From the cell containing the given text, extract its center point as (x, y) coordinate. 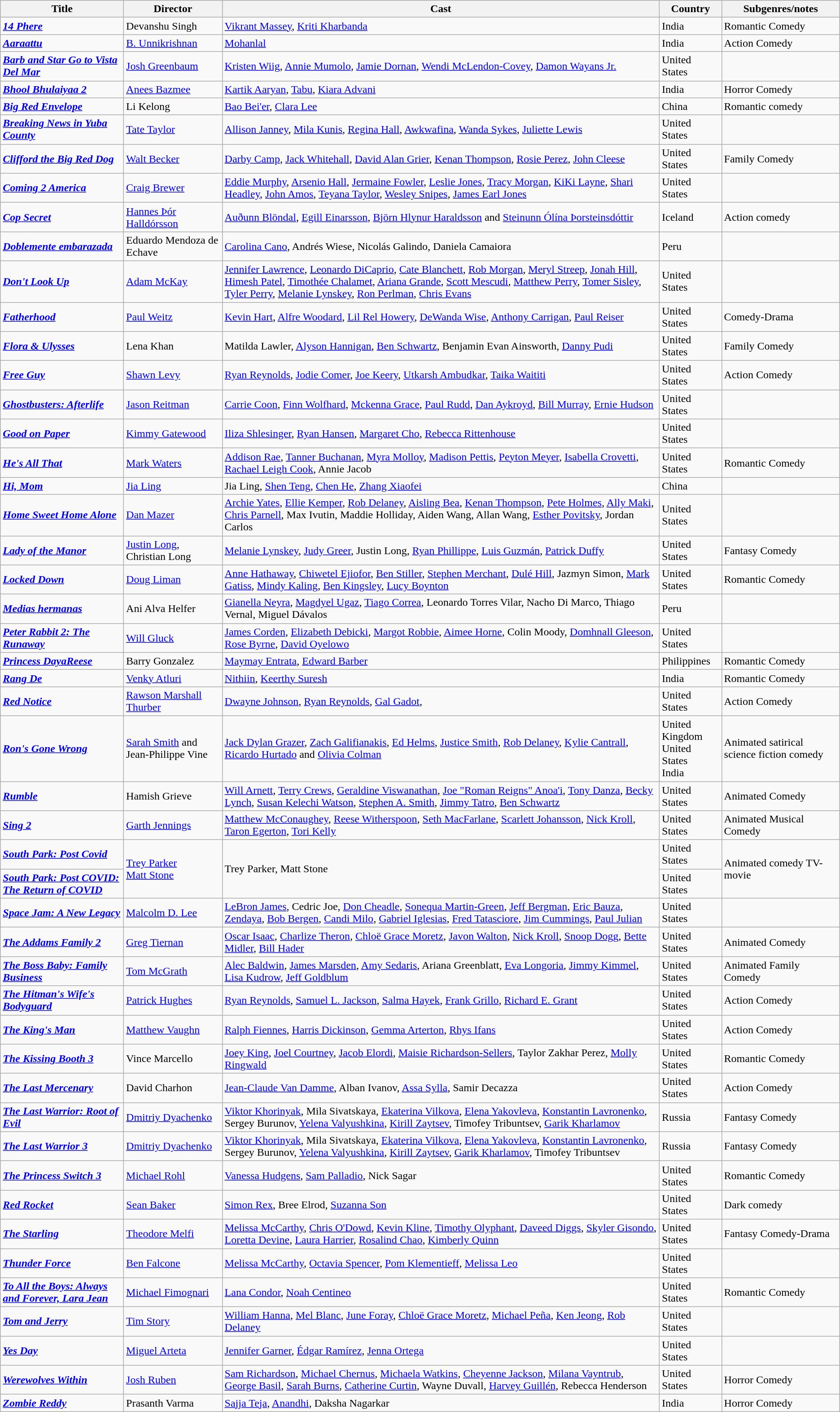
Adam McKay (173, 281)
Sing 2 (62, 826)
To All the Boys: Always and Forever, Lara Jean (62, 1292)
Darby Camp, Jack Whitehall, David Alan Grier, Kenan Thompson, Rosie Perez, John Cleese (441, 159)
Comedy-Drama (781, 317)
William Hanna, Mel Blanc, June Foray, Chloë Grace Moretz, Michael Peña, Ken Jeong, Rob Delaney (441, 1322)
Medias hermanas (62, 608)
Tom McGrath (173, 971)
He's All That (62, 463)
Clifford the Big Red Dog (62, 159)
Animated satirical science fiction comedy (781, 748)
Thunder Force (62, 1263)
James Corden, Elizabeth Debicki, Margot Robbie, Aimee Horne, Colin Moody, Domhnall Gleeson, Rose Byrne, David Oyelowo (441, 638)
Hi, Mom (62, 486)
Philippines (691, 661)
Michael Fimognari (173, 1292)
Free Guy (62, 375)
Patrick Hughes (173, 1001)
Walt Becker (173, 159)
Paul Weitz (173, 317)
Tom and Jerry (62, 1322)
Kristen Wiig, Annie Mumolo, Jamie Dornan, Wendi McLendon-Covey, Damon Wayans Jr. (441, 66)
Big Red Envelope (62, 106)
Vikrant Massey, Kriti Kharbanda (441, 26)
Lady of the Manor (62, 550)
Bhool Bhulaiyaa 2 (62, 89)
South Park: Post Covid (62, 854)
Ghostbusters: Afterlife (62, 405)
Rawson Marshall Thurber (173, 701)
Trey Parker, Matt Stone (441, 869)
Michael Rohl (173, 1176)
B. Unnikrishnan (173, 43)
Jason Reitman (173, 405)
The King's Man (62, 1029)
Animated Musical Comedy (781, 826)
Jennifer Garner, Édgar Ramírez, Jenna Ortega (441, 1351)
Kimmy Gatewood (173, 433)
Ben Falcone (173, 1263)
Vanessa Hudgens, Sam Palladio, Nick Sagar (441, 1176)
Mohanlal (441, 43)
Ralph Fiennes, Harris Dickinson, Gemma Arterton, Rhys Ifans (441, 1029)
The Princess Switch 3 (62, 1176)
Alec Baldwin, James Marsden, Amy Sedaris, Ariana Greenblatt, Eva Longoria, Jimmy Kimmel, Lisa Kudrow, Jeff Goldblum (441, 971)
David Charhon (173, 1088)
The Kissing Booth 3 (62, 1059)
Good on Paper (62, 433)
Rumble (62, 796)
Breaking News in Yuba County (62, 129)
Cast (441, 9)
Kartik Aaryan, Tabu, Kiara Advani (441, 89)
Iliza Shlesinger, Ryan Hansen, Margaret Cho, Rebecca Rittenhouse (441, 433)
Josh Greenbaum (173, 66)
Jia Ling, Shen Teng, Chen He, Zhang Xiaofei (441, 486)
Yes Day (62, 1351)
Director (173, 9)
Home Sweet Home Alone (62, 515)
Addison Rae, Tanner Buchanan, Myra Molloy, Madison Pettis, Peyton Meyer, Isabella Crovetti, Rachael Leigh Cook, Annie Jacob (441, 463)
Lena Khan (173, 346)
The Last Warrior 3 (62, 1146)
Aaraattu (62, 43)
Miguel Arteta (173, 1351)
Trey ParkerMatt Stone (173, 869)
Ani Alva Helfer (173, 608)
Doug Liman (173, 580)
Ron's Gone Wrong (62, 748)
Iceland (691, 217)
Greg Tiernan (173, 942)
Will Gluck (173, 638)
Doblemente embarazada (62, 246)
Mark Waters (173, 463)
Sean Baker (173, 1204)
Subgenres/notes (781, 9)
Matilda Lawler, Alyson Hannigan, Ben Schwartz, Benjamin Evan Ainsworth, Danny Pudi (441, 346)
Anne Hathaway, Chiwetel Ejiofor, Ben Stiller, Stephen Merchant, Dulé Hill, Jazmyn Simon, Mark Gatiss, Mindy Kaling, Ben Kingsley, Lucy Boynton (441, 580)
Theodore Melfi (173, 1234)
Title (62, 9)
The Last Mercenary (62, 1088)
Coming 2 America (62, 188)
Princess DayaReese (62, 661)
Don't Look Up (62, 281)
Romantic comedy (781, 106)
Carrie Coon, Finn Wolfhard, Mckenna Grace, Paul Rudd, Dan Aykroyd, Bill Murray, Ernie Hudson (441, 405)
Venky Atluri (173, 678)
Oscar Isaac, Charlize Theron, Chloë Grace Moretz, Javon Walton, Nick Kroll, Snoop Dogg, Bette Midler, Bill Hader (441, 942)
Auðunn Blöndal, Egill Einarsson, Björn Hlynur Haraldsson and Steinunn Ólína Þorsteinsdóttir (441, 217)
Kevin Hart, Alfre Woodard, Lil Rel Howery, DeWanda Wise, Anthony Carrigan, Paul Reiser (441, 317)
Tim Story (173, 1322)
Devanshu Singh (173, 26)
South Park: Post COVID: The Return of COVID (62, 884)
Matthew Vaughn (173, 1029)
Allison Janney, Mila Kunis, Regina Hall, Awkwafina, Wanda Sykes, Juliette Lewis (441, 129)
Peter Rabbit 2: The Runaway (62, 638)
Melanie Lynskey, Judy Greer, Justin Long, Ryan Phillippe, Luis Guzmán, Patrick Duffy (441, 550)
Simon Rex, Bree Elrod, Suzanna Son (441, 1204)
Josh Ruben (173, 1380)
Gianella Neyra, Magdyel Ugaz, Tiago Correa, Leonardo Torres Vilar, Nacho Di Marco, Thiago Vernal, Miguel Dávalos (441, 608)
Craig Brewer (173, 188)
Malcolm D. Lee (173, 913)
Ryan Reynolds, Jodie Comer, Joe Keery, Utkarsh Ambudkar, Taika Waititi (441, 375)
Maymay Entrata, Edward Barber (441, 661)
Jia Ling (173, 486)
Zombie Reddy (62, 1403)
Flora & Ulysses (62, 346)
Ryan Reynolds, Samuel L. Jackson, Salma Hayek, Frank Grillo, Richard E. Grant (441, 1001)
The Hitman's Wife's Bodyguard (62, 1001)
Animated comedy TV-movie (781, 869)
Country (691, 9)
Space Jam: A New Legacy (62, 913)
United KingdomUnited StatesIndia (691, 748)
Lana Condor, Noah Centineo (441, 1292)
Tate Taylor (173, 129)
Melissa McCarthy, Octavia Spencer, Pom Klementieff, Melissa Leo (441, 1263)
Action comedy (781, 217)
Carolina Cano, Andrés Wiese, Nicolás Galindo, Daniela Camaiora (441, 246)
Bao Bei'er, Clara Lee (441, 106)
Werewolves Within (62, 1380)
Hannes Þór Halldórsson (173, 217)
Fantasy Comedy-Drama (781, 1234)
Anees Bazmee (173, 89)
Sajja Teja, Anandhi, Daksha Nagarkar (441, 1403)
Matthew McConaughey, Reese Witherspoon, Seth MacFarlane, Scarlett Johansson, Nick Kroll, Taron Egerton, Tori Kelly (441, 826)
Barb and Star Go to Vista Del Mar (62, 66)
Garth Jennings (173, 826)
14 Phere (62, 26)
Locked Down (62, 580)
Eduardo Mendoza de Echave (173, 246)
Shawn Levy (173, 375)
Cop Secret (62, 217)
The Starling (62, 1234)
Prasanth Varma (173, 1403)
Red Notice (62, 701)
Justin Long, Christian Long (173, 550)
The Last Warrior: Root of Evil (62, 1117)
Red Rocket (62, 1204)
Sarah Smith and Jean-Philippe Vine (173, 748)
Dan Mazer (173, 515)
Jack Dylan Grazer, Zach Galifianakis, Ed Helms, Justice Smith, Rob Delaney, Kylie Cantrall, Ricardo Hurtado and Olivia Colman (441, 748)
Vince Marcello (173, 1059)
Joey King, Joel Courtney, Jacob Elordi, Maisie Richardson-Sellers, Taylor Zakhar Perez, Molly Ringwald (441, 1059)
Dark comedy (781, 1204)
Rang De (62, 678)
Fatherhood (62, 317)
Animated Family Comedy (781, 971)
Barry Gonzalez (173, 661)
The Boss Baby: Family Business (62, 971)
Jean-Claude Van Damme, Alban Ivanov, Assa Sylla, Samir Decazza (441, 1088)
Nithiin, Keerthy Suresh (441, 678)
Dwayne Johnson, Ryan Reynolds, Gal Gadot, (441, 701)
Li Kelong (173, 106)
Hamish Grieve (173, 796)
The Addams Family 2 (62, 942)
